Find where the given text appears and provide that cell's center as [X, Y] coordinate. 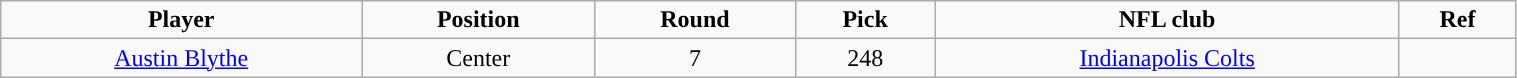
Player [182, 20]
Round [695, 20]
Ref [1458, 20]
248 [865, 58]
Austin Blythe [182, 58]
Center [478, 58]
Indianapolis Colts [1167, 58]
7 [695, 58]
Pick [865, 20]
Position [478, 20]
NFL club [1167, 20]
